Find where the given text appears and provide that cell's center as [X, Y] coordinate. 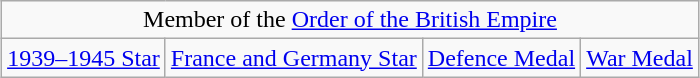
Member of the Order of the British Empire [350, 20]
Defence Medal [501, 58]
France and Germany Star [294, 58]
1939–1945 Star [84, 58]
War Medal [640, 58]
